Scan for the cell matching the given text and deliver its (x, y) coordinate at center. 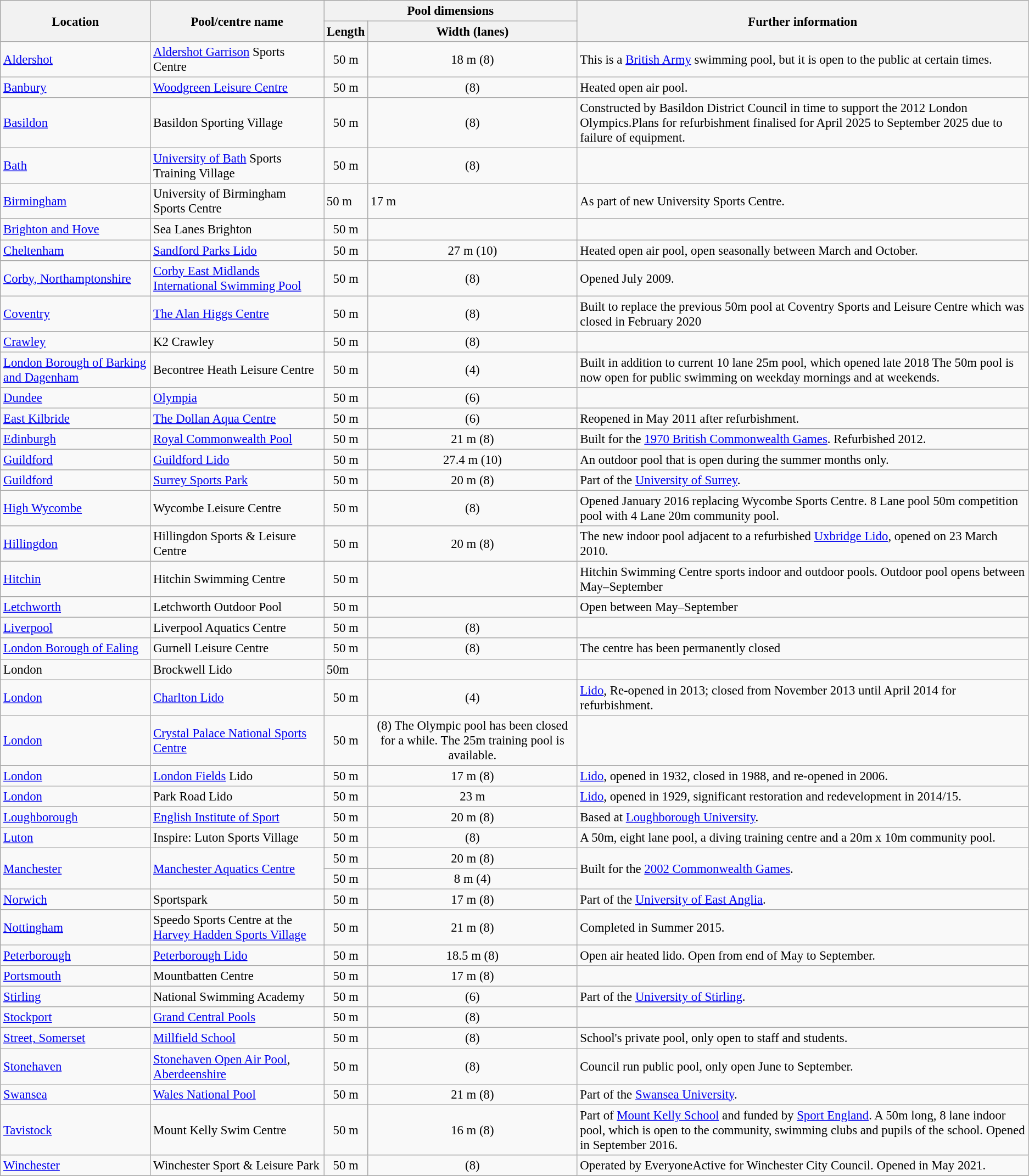
18.5 m (8) (472, 956)
Mount Kelly Swim Centre (237, 1130)
School's private pool, only open to staff and students. (803, 1038)
Operated by EveryoneActive for Winchester City Council. Opened in May 2021. (803, 1165)
Charlton Lido (237, 697)
Built for the 2002 Commonwealth Games. (803, 869)
Hitchin Swimming Centre sports indoor and outdoor pools. Outdoor pool opens between May–September (803, 580)
8 m (4) (472, 879)
London Fields Lido (237, 776)
Tavistock (76, 1130)
Becontree Heath Leisure Centre (237, 370)
London Borough of Barking and Dagenham (76, 370)
Aldershot Garrison Sports Centre (237, 59)
Sandford Parks Lido (237, 250)
The Dollan Aqua Centre (237, 418)
Loughborough (76, 817)
Length (346, 32)
Stockport (76, 1017)
Hitchin (76, 580)
Based at Loughborough University. (803, 817)
Council run public pool, only open June to September. (803, 1066)
Manchester Aquatics Centre (237, 869)
27 m (10) (472, 250)
Street, Somerset (76, 1038)
Manchester (76, 869)
As part of new University Sports Centre. (803, 201)
The Alan Higgs Centre (237, 314)
Peterborough Lido (237, 956)
Guildford Lido (237, 460)
Royal Commonwealth Pool (237, 439)
Millfield School (237, 1038)
Brighton and Hove (76, 229)
Heated open air pool. (803, 88)
Lido, opened in 1929, significant restoration and redevelopment in 2014/15. (803, 797)
Luton (76, 838)
Brockwell Lido (237, 669)
This is a British Army swimming pool, but it is open to the public at certain times. (803, 59)
(8) The Olympic pool has been closed for a while. The 25m training pool is available. (472, 740)
Hillingdon Sports & Leisure Centre (237, 544)
17 m (472, 201)
Liverpool (76, 628)
Hillingdon (76, 544)
18 m (8) (472, 59)
Built to replace the previous 50m pool at Coventry Sports and Leisure Centre which was closed in February 2020 (803, 314)
Wycombe Leisure Centre (237, 508)
Portsmouth (76, 976)
23 m (472, 797)
Grand Central Pools (237, 1017)
Coventry (76, 314)
Edinburgh (76, 439)
Sea Lanes Brighton (237, 229)
Speedo Sports Centre at the Harvey Hadden Sports Village (237, 928)
Olympia (237, 398)
Stonehaven Open Air Pool, Aberdeenshire (237, 1066)
Completed in Summer 2015. (803, 928)
Reopened in May 2011 after refurbishment. (803, 418)
Built for the 1970 British Commonwealth Games. Refurbished 2012. (803, 439)
Pool/centre name (237, 21)
The new indoor pool adjacent to a refurbished Uxbridge Lido, opened on 23 March 2010. (803, 544)
Opened January 2016 replacing Wycombe Sports Centre. 8 Lane pool 50m competition pool with 4 Lane 20m community pool. (803, 508)
Stonehaven (76, 1066)
Open between May–September (803, 607)
Wales National Pool (237, 1094)
27.4 m (10) (472, 460)
Mountbatten Centre (237, 976)
Opened July 2009. (803, 278)
Pool dimensions (450, 11)
High Wycombe (76, 508)
Part of the Swansea University. (803, 1094)
Peterborough (76, 956)
Birmingham (76, 201)
National Swimming Academy (237, 997)
Part of the University of Surrey. (803, 480)
East Kilbride (76, 418)
Dundee (76, 398)
Bath (76, 166)
Heated open air pool, open seasonally between March and October. (803, 250)
Liverpool Aquatics Centre (237, 628)
Lido, Re-opened in 2013; closed from November 2013 until April 2014 for refurbishment. (803, 697)
Cheltenham (76, 250)
50m (346, 669)
University of Birmingham Sports Centre (237, 201)
Basildon Sporting Village (237, 123)
Hitchin Swimming Centre (237, 580)
Width (lanes) (472, 32)
Crystal Palace National Sports Centre (237, 740)
Aldershot (76, 59)
Nottingham (76, 928)
Letchworth (76, 607)
Surrey Sports Park (237, 480)
16 m (8) (472, 1130)
Letchworth Outdoor Pool (237, 607)
Stirling (76, 997)
University of Bath Sports Training Village (237, 166)
Corby East Midlands International Swimming Pool (237, 278)
Further information (803, 21)
Swansea (76, 1094)
Sportspark (237, 900)
Location (76, 21)
Part of the University of East Anglia. (803, 900)
Banbury (76, 88)
Winchester Sport & Leisure Park (237, 1165)
Gurnell Leisure Centre (237, 649)
Norwich (76, 900)
Inspire: Luton Sports Village (237, 838)
Corby, Northamptonshire (76, 278)
London Borough of Ealing (76, 649)
Lido, opened in 1932, closed in 1988, and re-opened in 2006. (803, 776)
Part of the University of Stirling. (803, 997)
English Institute of Sport (237, 817)
The centre has been permanently closed (803, 649)
Park Road Lido (237, 797)
A 50m, eight lane pool, a diving training centre and a 20m x 10m community pool. (803, 838)
Basildon (76, 123)
Crawley (76, 341)
Winchester (76, 1165)
K2 Crawley (237, 341)
Open air heated lido. Open from end of May to September. (803, 956)
An outdoor pool that is open during the summer months only. (803, 460)
Woodgreen Leisure Centre (237, 88)
